Identify which cell holds the provided text, then report its [x, y] central coordinate. 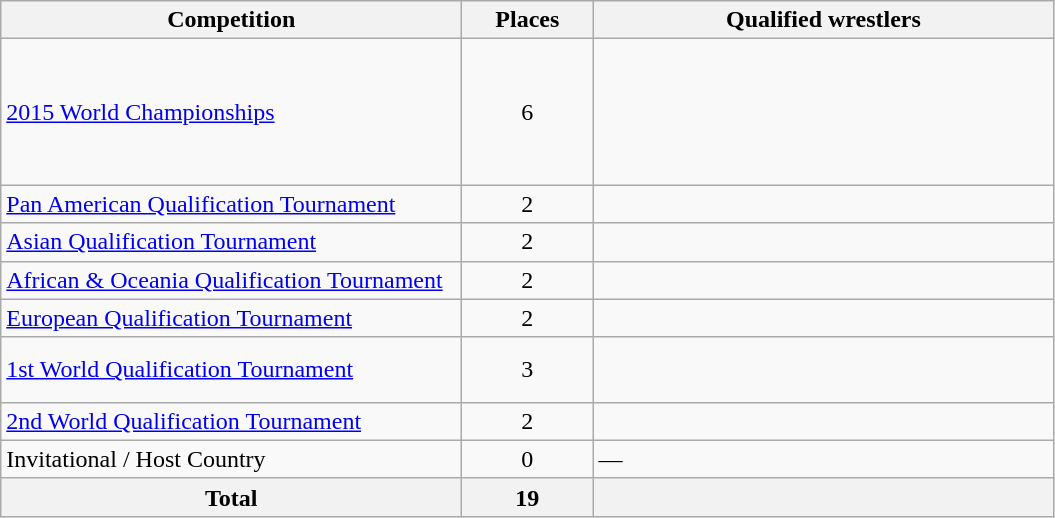
African & Oceania Qualification Tournament [232, 280]
Competition [232, 20]
2nd World Qualification Tournament [232, 421]
Qualified wrestlers [824, 20]
Total [232, 497]
2015 World Championships [232, 112]
19 [528, 497]
1st World Qualification Tournament [232, 370]
— [824, 459]
Pan American Qualification Tournament [232, 204]
6 [528, 112]
European Qualification Tournament [232, 318]
0 [528, 459]
Asian Qualification Tournament [232, 242]
Invitational / Host Country [232, 459]
3 [528, 370]
Places [528, 20]
